Output the [X, Y] coordinate of the center of the cell containing the given text.  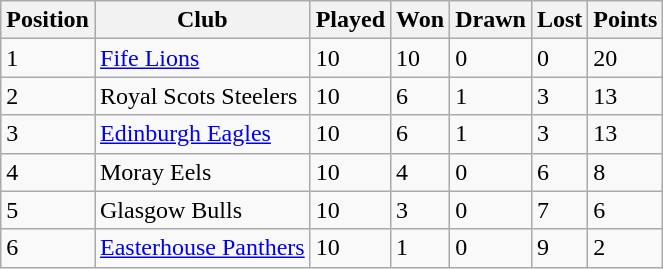
Won [420, 20]
Position [48, 20]
8 [626, 172]
20 [626, 58]
Drawn [491, 20]
Lost [559, 20]
Fife Lions [202, 58]
Moray Eels [202, 172]
Club [202, 20]
Edinburgh Eagles [202, 134]
Points [626, 20]
9 [559, 248]
Glasgow Bulls [202, 210]
7 [559, 210]
Played [350, 20]
5 [48, 210]
Easterhouse Panthers [202, 248]
Royal Scots Steelers [202, 96]
